Extract the [X, Y] coordinate from the center of the cell holding the provided text.  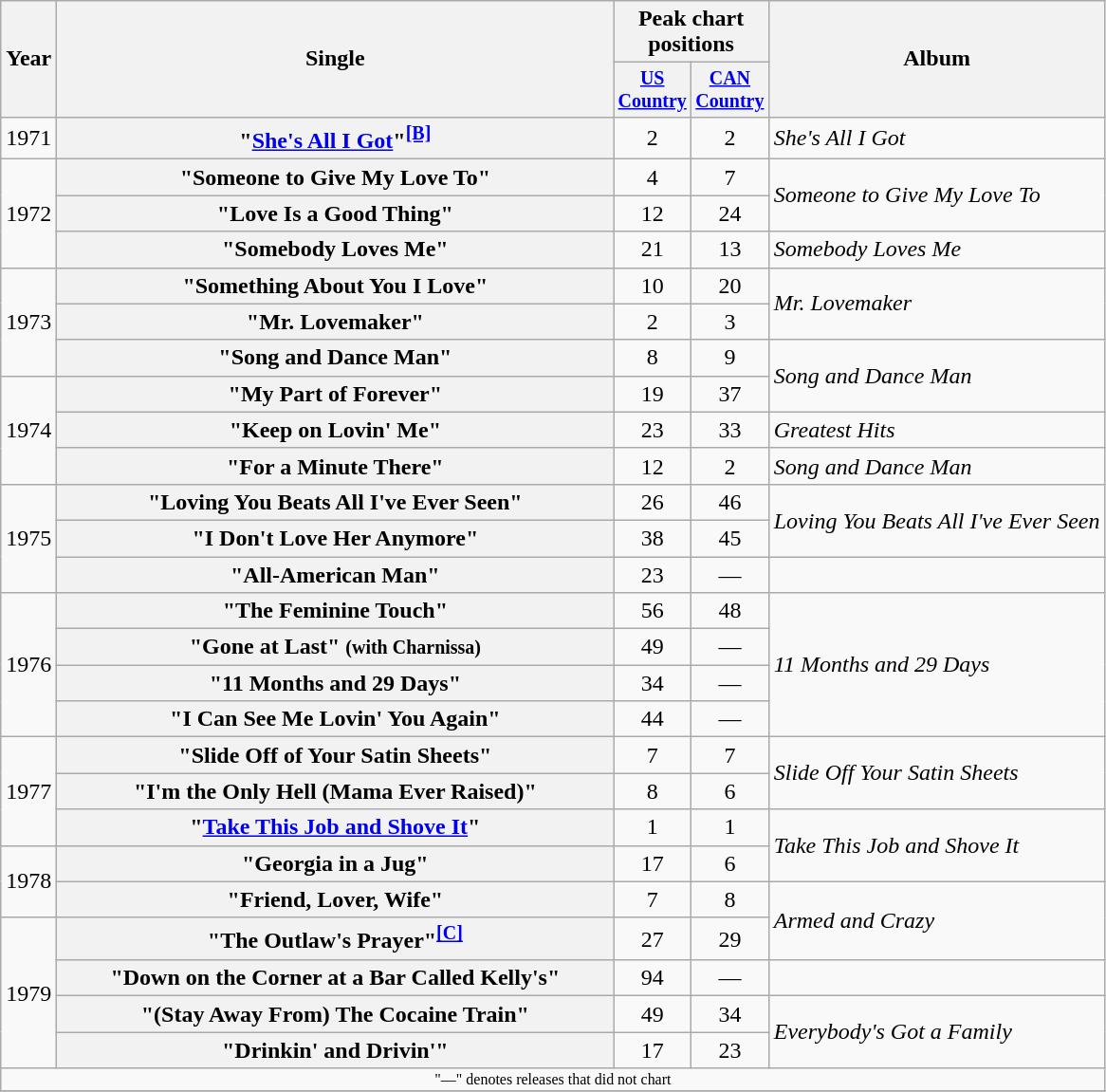
1973 [28, 322]
"Drinkin' and Drivin'" [336, 1050]
44 [653, 719]
US Country [653, 89]
"—" denotes releases that did not chart [553, 1080]
11 Months and 29 Days [937, 665]
"I'm the Only Hell (Mama Ever Raised)" [336, 791]
"Down on the Corner at a Bar Called Kelly's" [336, 978]
Slide Off Your Satin Sheets [937, 773]
Everybody's Got a Family [937, 1032]
20 [730, 286]
24 [730, 213]
Armed and Crazy [937, 920]
1977 [28, 791]
Single [336, 59]
"Loving You Beats All I've Ever Seen" [336, 502]
"Mr. Lovemaker" [336, 322]
48 [730, 611]
10 [653, 286]
1979 [28, 992]
"The Feminine Touch" [336, 611]
46 [730, 502]
"(Stay Away From) The Cocaine Train" [336, 1014]
"Someone to Give My Love To" [336, 177]
CAN Country [730, 89]
13 [730, 250]
"Somebody Loves Me" [336, 250]
"Georgia in a Jug" [336, 863]
45 [730, 538]
"11 Months and 29 Days" [336, 683]
Take This Job and Shove It [937, 845]
1978 [28, 881]
94 [653, 978]
"Song and Dance Man" [336, 358]
She's All I Got [937, 139]
"Friend, Lover, Wife" [336, 899]
26 [653, 502]
Album [937, 59]
1972 [28, 213]
Someone to Give My Love To [937, 195]
1971 [28, 139]
3 [730, 322]
Loving You Beats All I've Ever Seen [937, 520]
56 [653, 611]
33 [730, 430]
27 [653, 939]
19 [653, 394]
Somebody Loves Me [937, 250]
1974 [28, 430]
"My Part of Forever" [336, 394]
"The Outlaw's Prayer"[C] [336, 939]
"Love Is a Good Thing" [336, 213]
"Gone at Last" (with Charnissa) [336, 647]
1976 [28, 665]
"I Don't Love Her Anymore" [336, 538]
37 [730, 394]
21 [653, 250]
"Something About You I Love" [336, 286]
Peak chartpositions [691, 32]
29 [730, 939]
"Slide Off of Your Satin Sheets" [336, 755]
Year [28, 59]
Greatest Hits [937, 430]
4 [653, 177]
"Take This Job and Shove It" [336, 827]
"Keep on Lovin' Me" [336, 430]
"I Can See Me Lovin' You Again" [336, 719]
"She's All I Got"[B] [336, 139]
1975 [28, 538]
38 [653, 538]
Mr. Lovemaker [937, 304]
"All-American Man" [336, 575]
"For a Minute There" [336, 466]
9 [730, 358]
